Extract the [X, Y] coordinate from the center of the cell holding the provided text.  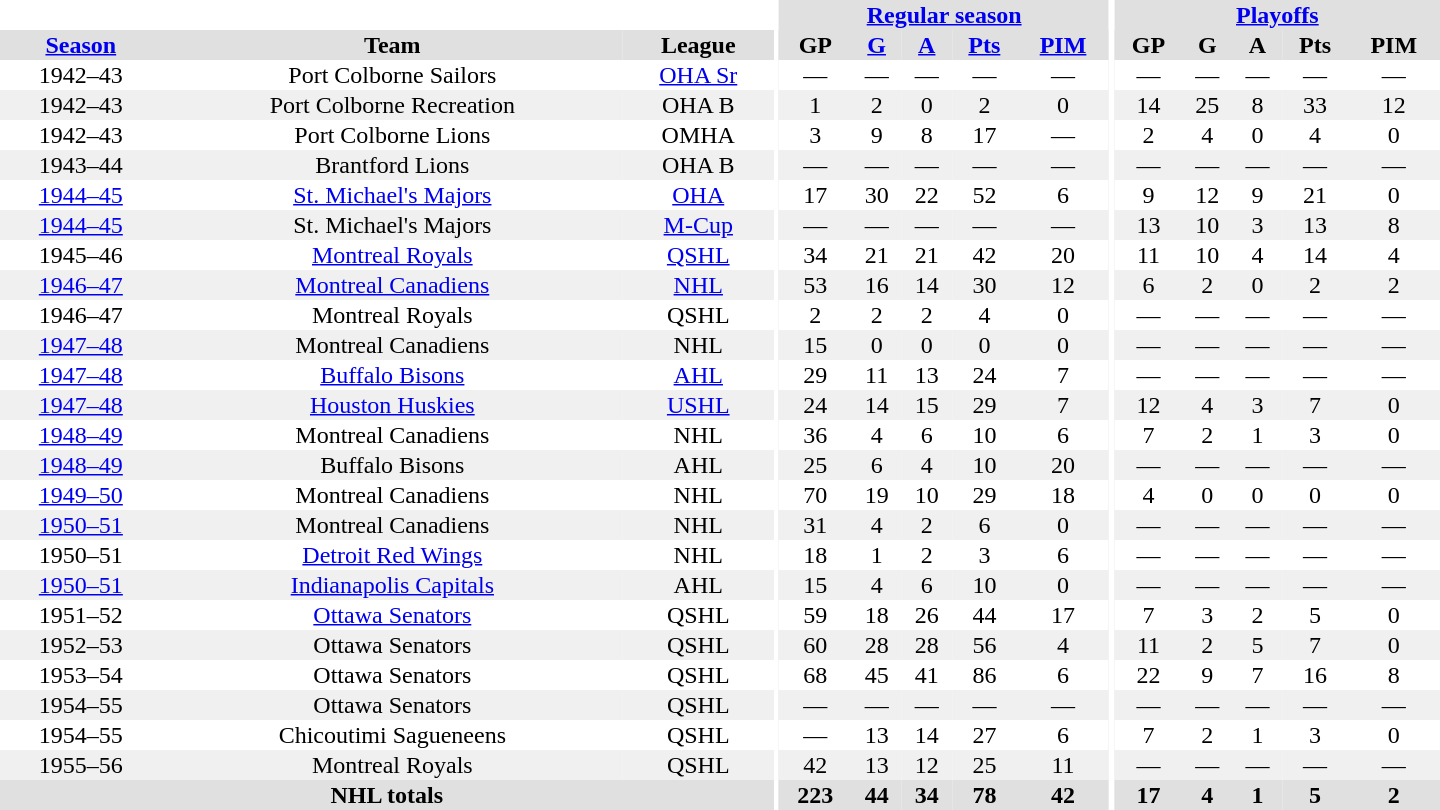
1952–53 [81, 645]
Regular season [944, 15]
1955–56 [81, 765]
41 [927, 675]
Port Colborne Sailors [392, 75]
Brantford Lions [392, 165]
Indianapolis Capitals [392, 585]
USHL [698, 405]
33 [1316, 105]
223 [815, 795]
Port Colborne Lions [392, 135]
45 [877, 675]
Team [392, 45]
19 [877, 495]
Houston Huskies [392, 405]
1949–50 [81, 495]
NHL totals [387, 795]
Season [81, 45]
Port Colborne Recreation [392, 105]
70 [815, 495]
78 [984, 795]
52 [984, 195]
OHA Sr [698, 75]
1951–52 [81, 615]
1943–44 [81, 165]
56 [984, 645]
86 [984, 675]
Detroit Red Wings [392, 555]
36 [815, 435]
68 [815, 675]
Chicoutimi Sagueneens [392, 735]
27 [984, 735]
OHA [698, 195]
59 [815, 615]
1945–46 [81, 255]
Playoffs [1278, 15]
53 [815, 285]
1953–54 [81, 675]
31 [815, 525]
60 [815, 645]
OMHA [698, 135]
M-Cup [698, 225]
26 [927, 615]
League [698, 45]
